Identify which cell holds the provided text, then report its (X, Y) central coordinate. 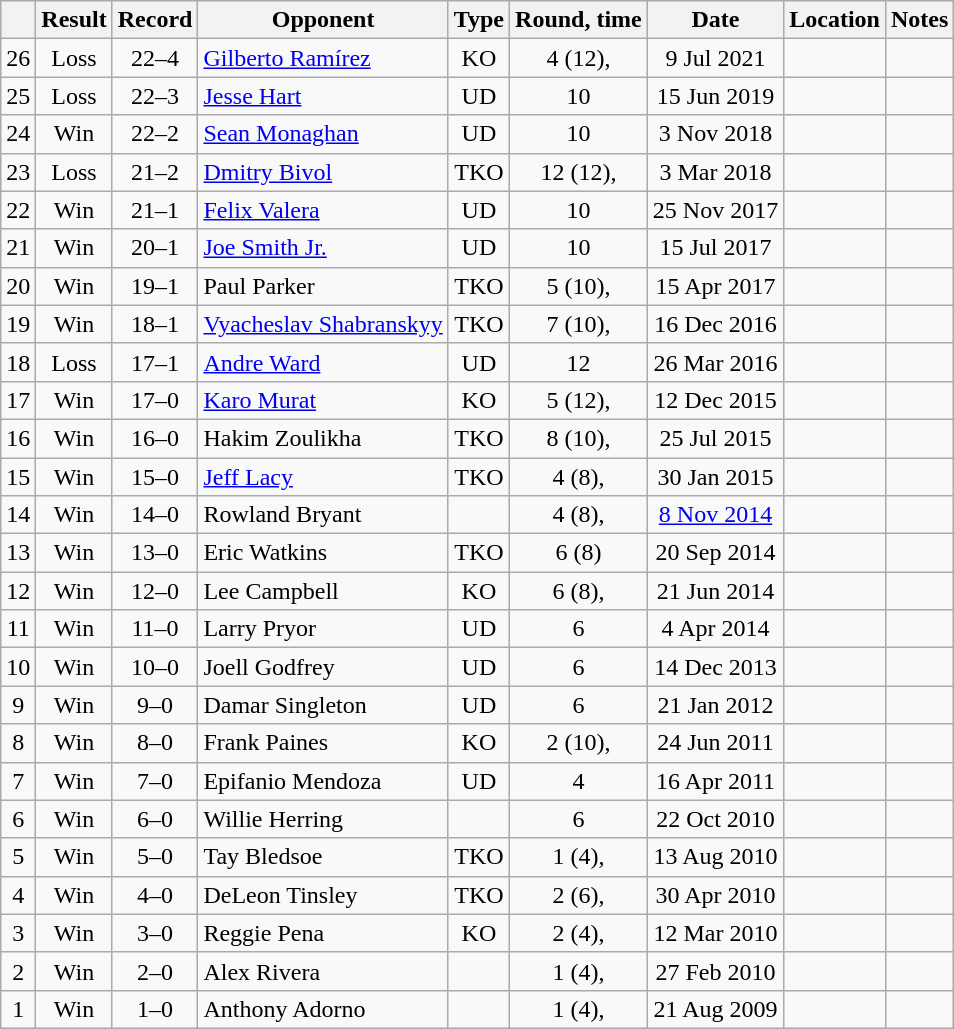
1–0 (155, 1009)
5–0 (155, 857)
Lee Campbell (323, 591)
Round, time (579, 20)
Rowland Bryant (323, 515)
Type (478, 20)
2 (10), (579, 743)
2 (18, 971)
4 (12), (579, 58)
Damar Singleton (323, 705)
15 Jun 2019 (715, 96)
20 (18, 286)
Gilberto Ramírez (323, 58)
Date (715, 20)
6 (8) (579, 553)
Location (835, 20)
Karo Murat (323, 400)
16 (18, 438)
14 (18, 515)
5 (10), (579, 286)
4–0 (155, 895)
14–0 (155, 515)
17–1 (155, 362)
8–0 (155, 743)
Joell Godfrey (323, 667)
9 Jul 2021 (715, 58)
16–0 (155, 438)
15–0 (155, 477)
27 Feb 2010 (715, 971)
Result (74, 20)
3 Nov 2018 (715, 134)
15 Jul 2017 (715, 248)
15 Apr 2017 (715, 286)
21 Aug 2009 (715, 1009)
20–1 (155, 248)
Dmitry Bivol (323, 172)
2–0 (155, 971)
Felix Valera (323, 210)
17 (18, 400)
25 Nov 2017 (715, 210)
22 (18, 210)
5 (12), (579, 400)
Jeff Lacy (323, 477)
21–1 (155, 210)
Alex Rivera (323, 971)
Willie Herring (323, 819)
8 (10), (579, 438)
23 (18, 172)
11–0 (155, 629)
22–3 (155, 96)
19 (18, 324)
5 (18, 857)
19–1 (155, 286)
25 Jul 2015 (715, 438)
21 Jan 2012 (715, 705)
25 (18, 96)
30 Jan 2015 (715, 477)
10–0 (155, 667)
30 Apr 2010 (715, 895)
22–2 (155, 134)
18–1 (155, 324)
22 Oct 2010 (715, 819)
Epifanio Mendoza (323, 781)
Larry Pryor (323, 629)
7 (10), (579, 324)
9 (18, 705)
22–4 (155, 58)
Reggie Pena (323, 933)
6 (8), (579, 591)
13 Aug 2010 (715, 857)
26 (18, 58)
Frank Paines (323, 743)
21–2 (155, 172)
13–0 (155, 553)
15 (18, 477)
12–0 (155, 591)
14 Dec 2013 (715, 667)
Notes (919, 20)
21 Jun 2014 (715, 591)
9–0 (155, 705)
16 Apr 2011 (715, 781)
24 Jun 2011 (715, 743)
Andre Ward (323, 362)
8 (18, 743)
Joe Smith Jr. (323, 248)
26 Mar 2016 (715, 362)
11 (18, 629)
3–0 (155, 933)
6–0 (155, 819)
Hakim Zoulikha (323, 438)
13 (18, 553)
2 (6), (579, 895)
Eric Watkins (323, 553)
21 (18, 248)
Paul Parker (323, 286)
12 (12), (579, 172)
20 Sep 2014 (715, 553)
4 Apr 2014 (715, 629)
Record (155, 20)
3 Mar 2018 (715, 172)
Anthony Adorno (323, 1009)
8 Nov 2014 (715, 515)
Jesse Hart (323, 96)
3 (18, 933)
Tay Bledsoe (323, 857)
7–0 (155, 781)
12 Dec 2015 (715, 400)
12 Mar 2010 (715, 933)
7 (18, 781)
24 (18, 134)
18 (18, 362)
Sean Monaghan (323, 134)
17–0 (155, 400)
Vyacheslav Shabranskyy (323, 324)
16 Dec 2016 (715, 324)
2 (4), (579, 933)
1 (18, 1009)
Opponent (323, 20)
DeLeon Tinsley (323, 895)
